Output the (x, y) coordinate of the center of the cell containing the given text.  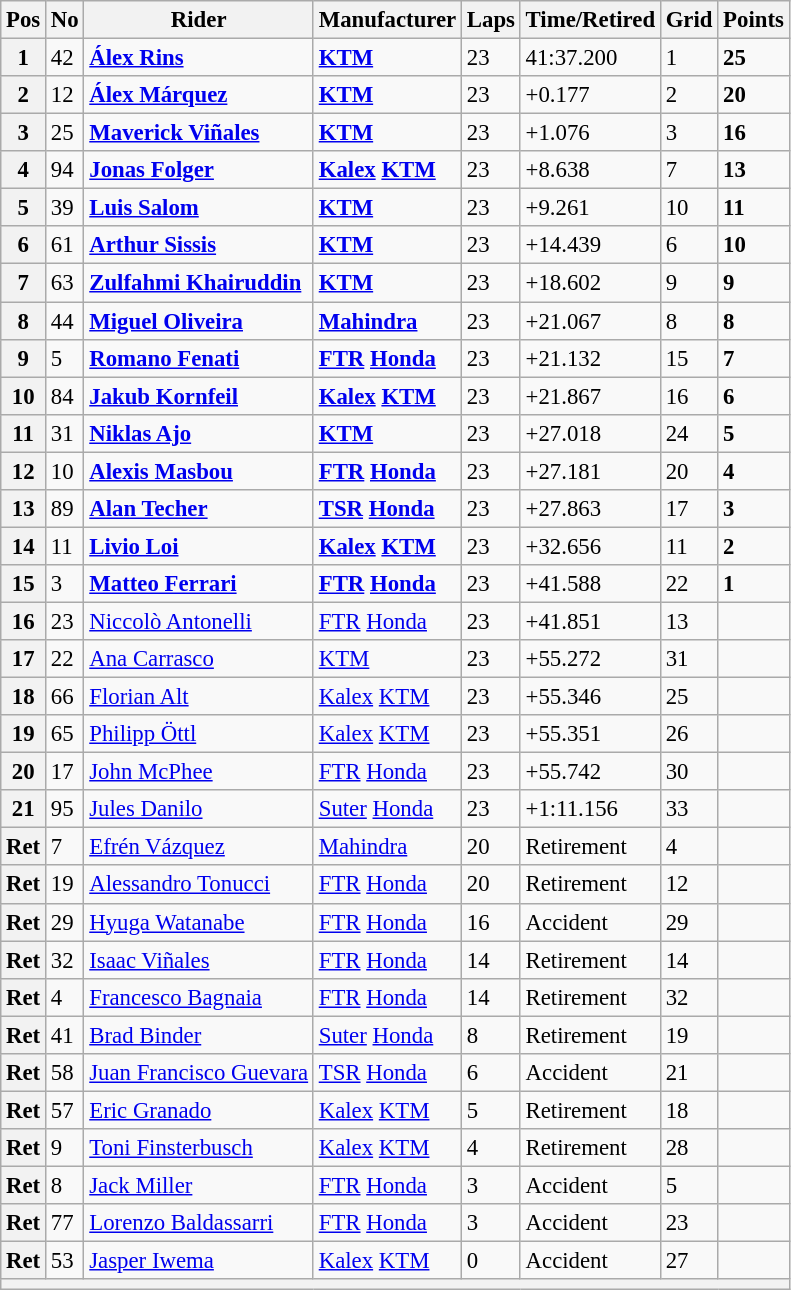
Grid (688, 20)
77 (65, 1223)
Jasper Iwema (198, 1261)
Matteo Ferrari (198, 584)
53 (65, 1261)
Zulfahmi Khairuddin (198, 283)
Miguel Oliveira (198, 321)
Maverick Viñales (198, 133)
Jules Danilo (198, 809)
Time/Retired (590, 20)
95 (65, 809)
+8.638 (590, 170)
Jack Miller (198, 1185)
+21.067 (590, 321)
+27.181 (590, 471)
Florian Alt (198, 697)
+14.439 (590, 245)
Livio Loi (198, 546)
+1:11.156 (590, 809)
+41.588 (590, 584)
Alan Techer (198, 509)
Isaac Viñales (198, 960)
Alessandro Tonucci (198, 885)
Alexis Masbou (198, 471)
No (65, 20)
Pos (24, 20)
94 (65, 170)
66 (65, 697)
Ana Carrasco (198, 659)
Rider (198, 20)
Toni Finsterbusch (198, 1148)
+55.351 (590, 734)
Niklas Ajo (198, 433)
Francesco Bagnaia (198, 997)
Romano Fenati (198, 358)
28 (688, 1148)
+41.851 (590, 621)
Álex Márquez (198, 95)
Jakub Kornfeil (198, 396)
Points (754, 20)
Arthur Sissis (198, 245)
+32.656 (590, 546)
Luis Salom (198, 208)
42 (65, 58)
+55.742 (590, 772)
58 (65, 1073)
Juan Francisco Guevara (198, 1073)
+1.076 (590, 133)
65 (65, 734)
27 (688, 1261)
+0.177 (590, 95)
Lorenzo Baldassarri (198, 1223)
Hyuga Watanabe (198, 922)
Manufacturer (387, 20)
Niccolò Antonelli (198, 621)
89 (65, 509)
+18.602 (590, 283)
Brad Binder (198, 1035)
+21.132 (590, 358)
61 (65, 245)
41:37.200 (590, 58)
Álex Rins (198, 58)
+55.272 (590, 659)
+27.863 (590, 509)
84 (65, 396)
57 (65, 1110)
Philipp Öttl (198, 734)
24 (688, 433)
39 (65, 208)
+21.867 (590, 396)
0 (492, 1261)
+55.346 (590, 697)
26 (688, 734)
41 (65, 1035)
Eric Granado (198, 1110)
Laps (492, 20)
+9.261 (590, 208)
30 (688, 772)
33 (688, 809)
Efrén Vázquez (198, 847)
Jonas Folger (198, 170)
+27.018 (590, 433)
John McPhee (198, 772)
63 (65, 283)
44 (65, 321)
